Find where the given text appears and provide that cell's center as (X, Y) coordinate. 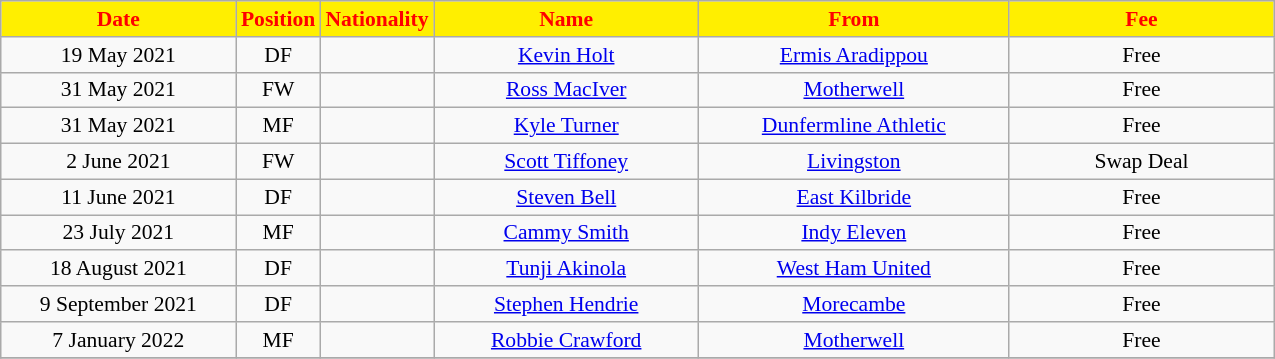
Tunji Akinola (566, 269)
7 January 2022 (118, 340)
Morecambe (854, 304)
Cammy Smith (566, 233)
Livingston (854, 162)
Fee (1142, 19)
Steven Bell (566, 197)
19 May 2021 (118, 55)
Name (566, 19)
West Ham United (854, 269)
Position (278, 19)
Indy Eleven (854, 233)
East Kilbride (854, 197)
Kyle Turner (566, 126)
Ermis Aradippou (854, 55)
2 June 2021 (118, 162)
From (854, 19)
Swap Deal (1142, 162)
Robbie Crawford (566, 340)
Kevin Holt (566, 55)
Date (118, 19)
Stephen Hendrie (566, 304)
Dunfermline Athletic (854, 126)
11 June 2021 (118, 197)
23 July 2021 (118, 233)
9 September 2021 (118, 304)
18 August 2021 (118, 269)
Scott Tiffoney (566, 162)
Ross MacIver (566, 90)
Nationality (376, 19)
